Determine the (X, Y) coordinate at the center of the cell enclosing the given text.  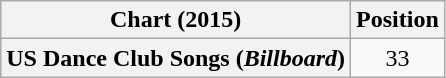
Position (398, 20)
Chart (2015) (176, 20)
33 (398, 58)
US Dance Club Songs (Billboard) (176, 58)
